Detect which cell encompasses the target text, then output its (x, y) center coordinate. 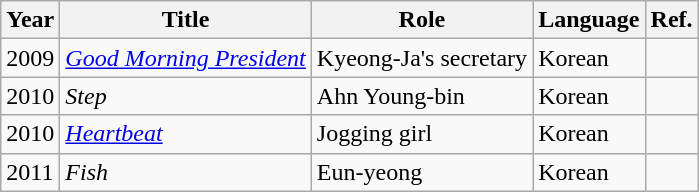
Language (589, 20)
Role (422, 20)
2009 (30, 58)
2011 (30, 172)
Title (186, 20)
Jogging girl (422, 134)
Ahn Young-bin (422, 96)
Fish (186, 172)
Good Morning President (186, 58)
Step (186, 96)
Eun-yeong (422, 172)
Kyeong-Ja's secretary (422, 58)
Ref. (672, 20)
Year (30, 20)
Heartbeat (186, 134)
